Scan for the cell matching the given text and deliver its (x, y) coordinate at center. 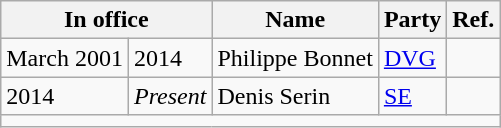
DVG (412, 58)
Party (412, 20)
Denis Serin (295, 96)
Present (170, 96)
Name (295, 20)
Philippe Bonnet (295, 58)
SE (412, 96)
Ref. (474, 20)
March 2001 (65, 58)
In office (106, 20)
